For the text-containing cell, return its midpoint in (x, y) coordinate format. 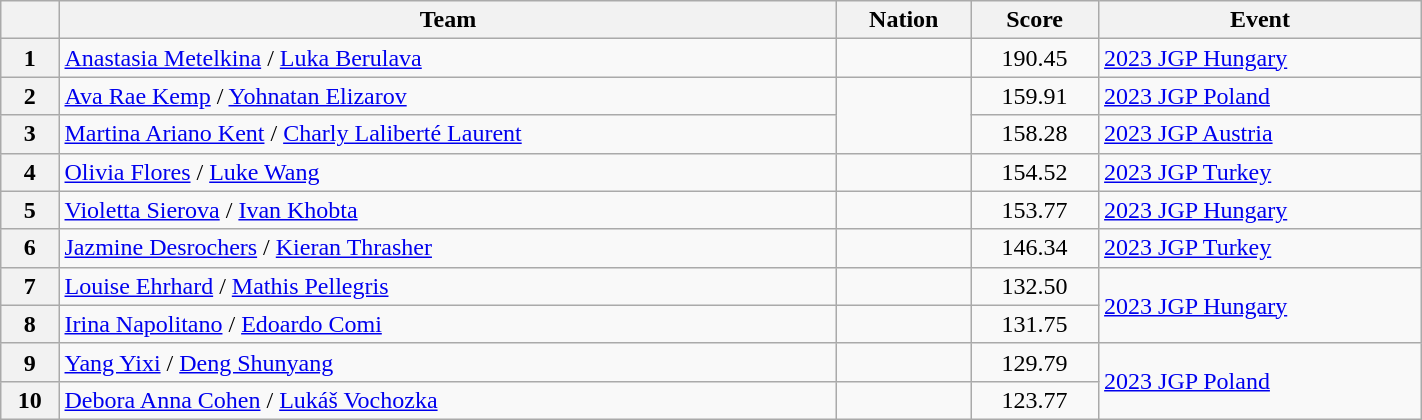
132.50 (1035, 286)
Score (1035, 20)
3 (30, 134)
123.77 (1035, 400)
190.45 (1035, 58)
154.52 (1035, 172)
Ava Rae Kemp / Yohnatan Elizarov (448, 96)
Debora Anna Cohen / Lukáš Vochozka (448, 400)
5 (30, 210)
Violetta Sierova / Ivan Khobta (448, 210)
131.75 (1035, 324)
146.34 (1035, 248)
Event (1260, 20)
6 (30, 248)
8 (30, 324)
Team (448, 20)
Irina Napolitano / Edoardo Comi (448, 324)
Jazmine Desrochers / Kieran Thrasher (448, 248)
10 (30, 400)
2023 JGP Austria (1260, 134)
159.91 (1035, 96)
1 (30, 58)
153.77 (1035, 210)
Anastasia Metelkina / Luka Berulava (448, 58)
Nation (904, 20)
7 (30, 286)
Martina Ariano Kent / Charly Laliberté Laurent (448, 134)
Yang Yixi / Deng Shunyang (448, 362)
129.79 (1035, 362)
Olivia Flores / Luke Wang (448, 172)
9 (30, 362)
2 (30, 96)
Louise Ehrhard / Mathis Pellegris (448, 286)
158.28 (1035, 134)
4 (30, 172)
